Identify which cell holds the provided text, then report its (x, y) central coordinate. 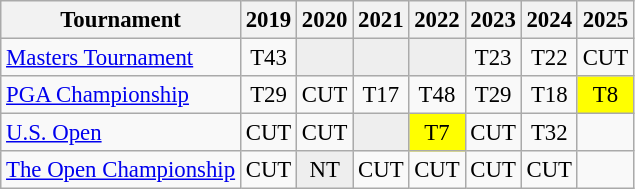
T8 (605, 95)
T32 (549, 133)
2023 (493, 20)
The Open Championship (121, 170)
2021 (381, 20)
Masters Tournament (121, 58)
2024 (549, 20)
2022 (437, 20)
NT (325, 170)
PGA Championship (121, 95)
T48 (437, 95)
T43 (268, 58)
T23 (493, 58)
2020 (325, 20)
T7 (437, 133)
2019 (268, 20)
T18 (549, 95)
U.S. Open (121, 133)
Tournament (121, 20)
T17 (381, 95)
T22 (549, 58)
2025 (605, 20)
